Scan for the cell matching the given text and deliver its (X, Y) coordinate at center. 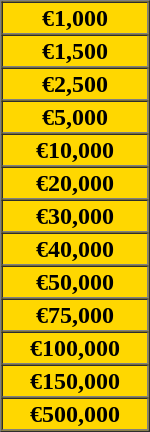
€50,000 (76, 282)
€2,500 (76, 84)
€500,000 (76, 414)
€40,000 (76, 248)
€10,000 (76, 150)
€100,000 (76, 348)
€150,000 (76, 380)
€30,000 (76, 216)
€1,000 (76, 18)
€5,000 (76, 116)
€20,000 (76, 182)
€75,000 (76, 314)
€1,500 (76, 50)
